Provide the [x, y] coordinate of the cell's center where the given text is located.  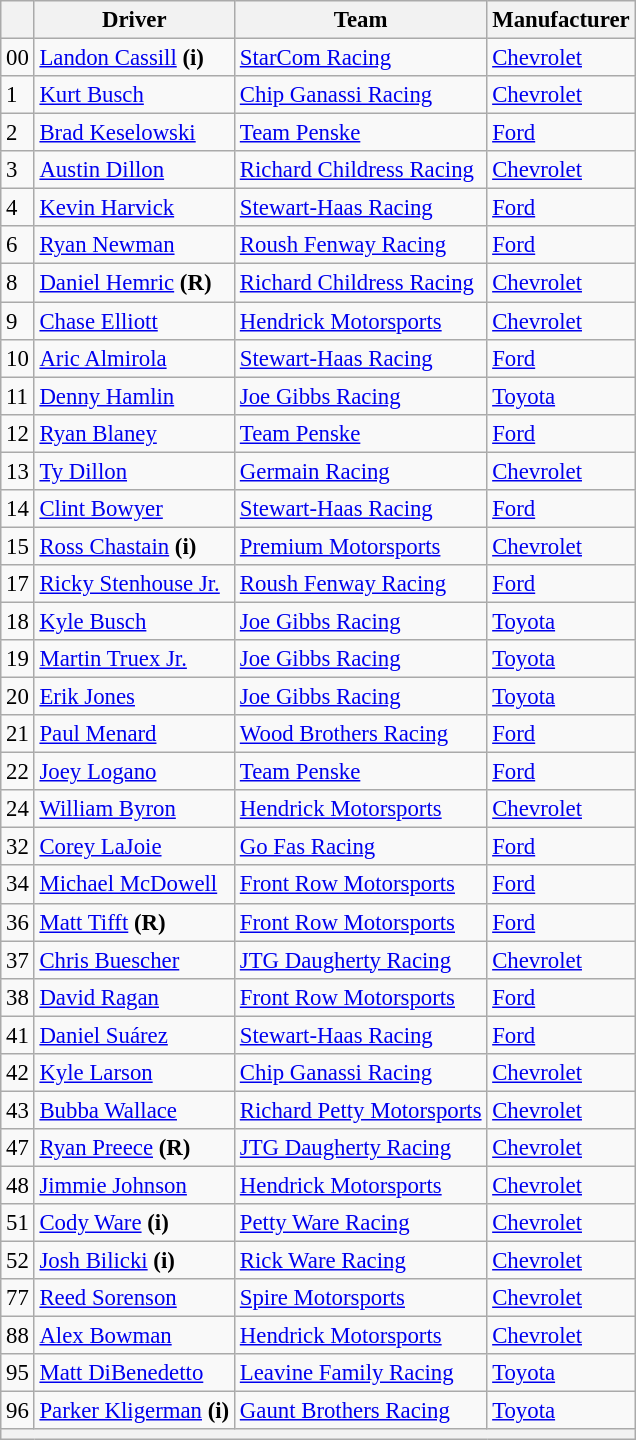
Ryan Newman [134, 245]
18 [18, 621]
Team [361, 20]
Alex Bowman [134, 1336]
13 [18, 471]
Petty Ware Racing [361, 1223]
Joey Logano [134, 772]
Kyle Busch [134, 621]
Daniel Suárez [134, 1035]
Chase Elliott [134, 321]
Leavine Family Racing [361, 1373]
2 [18, 133]
Ty Dillon [134, 471]
43 [18, 1110]
Jimmie Johnson [134, 1185]
Ricky Stenhouse Jr. [134, 584]
1 [18, 95]
Parker Kligerman (i) [134, 1411]
Clint Bowyer [134, 509]
32 [18, 847]
14 [18, 509]
Matt DiBenedetto [134, 1373]
19 [18, 659]
Josh Bilicki (i) [134, 1261]
Martin Truex Jr. [134, 659]
20 [18, 697]
15 [18, 546]
Kurt Busch [134, 95]
17 [18, 584]
8 [18, 283]
51 [18, 1223]
88 [18, 1336]
10 [18, 358]
42 [18, 1073]
48 [18, 1185]
Erik Jones [134, 697]
Daniel Hemric (R) [134, 283]
77 [18, 1298]
Rick Ware Racing [361, 1261]
21 [18, 734]
96 [18, 1411]
Michael McDowell [134, 885]
Wood Brothers Racing [361, 734]
Ryan Blaney [134, 433]
11 [18, 396]
41 [18, 1035]
Gaunt Brothers Racing [361, 1411]
Paul Menard [134, 734]
Bubba Wallace [134, 1110]
David Ragan [134, 997]
24 [18, 809]
37 [18, 960]
Chris Buescher [134, 960]
StarCom Racing [361, 58]
36 [18, 922]
Kevin Harvick [134, 208]
Matt Tifft (R) [134, 922]
Reed Sorenson [134, 1298]
00 [18, 58]
Ryan Preece (R) [134, 1148]
Landon Cassill (i) [134, 58]
Manufacturer [561, 20]
Driver [134, 20]
Kyle Larson [134, 1073]
William Byron [134, 809]
95 [18, 1373]
Denny Hamlin [134, 396]
6 [18, 245]
12 [18, 433]
9 [18, 321]
Austin Dillon [134, 170]
Corey LaJoie [134, 847]
34 [18, 885]
3 [18, 170]
Brad Keselowski [134, 133]
52 [18, 1261]
4 [18, 208]
Aric Almirola [134, 358]
Go Fas Racing [361, 847]
Ross Chastain (i) [134, 546]
Richard Petty Motorsports [361, 1110]
Premium Motorsports [361, 546]
Germain Racing [361, 471]
38 [18, 997]
Cody Ware (i) [134, 1223]
Spire Motorsports [361, 1298]
22 [18, 772]
47 [18, 1148]
